Search for the cell housing the specified text and yield its [X, Y] center coordinate. 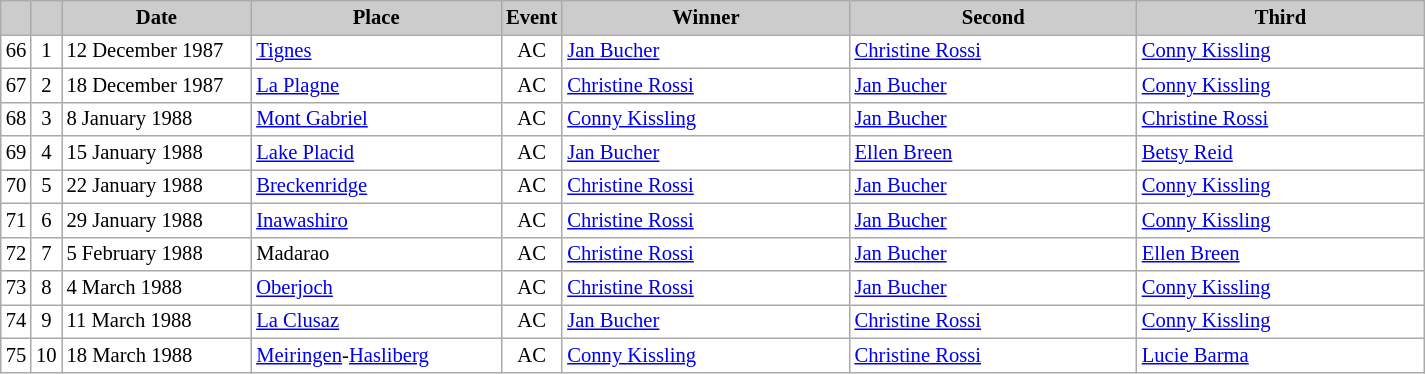
4 March 1988 [157, 287]
Date [157, 17]
Second [994, 17]
1 [46, 51]
72 [16, 254]
9 [46, 321]
29 January 1988 [157, 220]
11 March 1988 [157, 321]
Place [376, 17]
8 [46, 287]
Event [532, 17]
68 [16, 119]
5 [46, 186]
22 January 1988 [157, 186]
8 January 1988 [157, 119]
Madarao [376, 254]
71 [16, 220]
Third [1280, 17]
10 [46, 355]
18 December 1987 [157, 85]
66 [16, 51]
La Plagne [376, 85]
70 [16, 186]
Breckenridge [376, 186]
18 March 1988 [157, 355]
Meiringen-Hasliberg [376, 355]
Oberjoch [376, 287]
4 [46, 153]
2 [46, 85]
6 [46, 220]
Lucie Barma [1280, 355]
75 [16, 355]
5 February 1988 [157, 254]
Winner [706, 17]
74 [16, 321]
12 December 1987 [157, 51]
3 [46, 119]
7 [46, 254]
67 [16, 85]
Mont Gabriel [376, 119]
Betsy Reid [1280, 153]
69 [16, 153]
La Clusaz [376, 321]
Lake Placid [376, 153]
Inawashiro [376, 220]
15 January 1988 [157, 153]
73 [16, 287]
Tignes [376, 51]
